From the cell containing the given text, extract its center point as [x, y] coordinate. 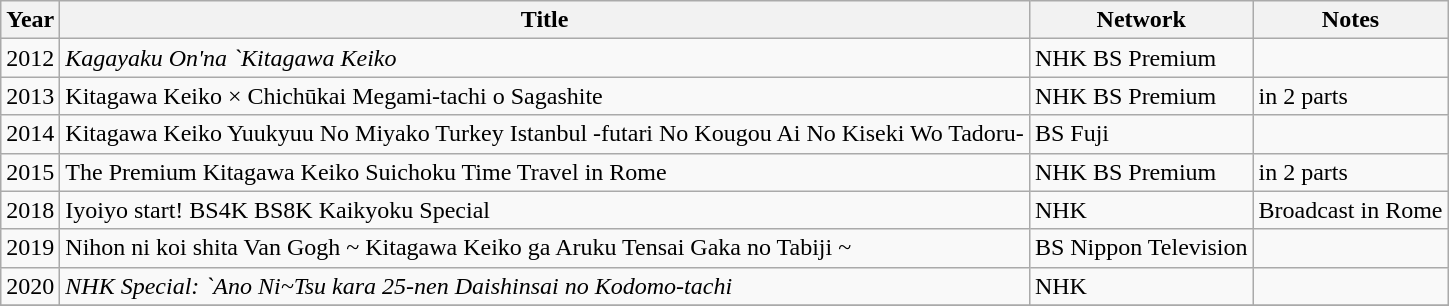
NHK Special: `Ano Ni~Tsu kara 25-nen Daishinsai no Kodomo-tachi [545, 286]
Broadcast in Rome [1350, 210]
Iyoiyo start! BS4K BS8K Kaikyoku Special [545, 210]
2015 [30, 172]
2020 [30, 286]
2013 [30, 96]
Title [545, 20]
The Premium Kitagawa Keiko Suichoku Time Travel in Rome [545, 172]
BS Fuji [1141, 134]
2019 [30, 248]
2012 [30, 58]
Kitagawa Keiko Yuukyuu No Miyako Turkey Istanbul -futari No Kougou Ai No Kiseki Wo Tadoru- [545, 134]
2014 [30, 134]
Network [1141, 20]
Kitagawa Keiko × Chichūkai Megami-tachi o Sagashite [545, 96]
Nihon ni koi shita Van Gogh ~ Kitagawa Keiko ga Aruku Tensai Gaka no Tabiji ~ [545, 248]
Year [30, 20]
2018 [30, 210]
BS Nippon Television [1141, 248]
Notes [1350, 20]
Kagayaku On'na `Kitagawa Keiko [545, 58]
